Identify which cell holds the provided text, then report its [x, y] central coordinate. 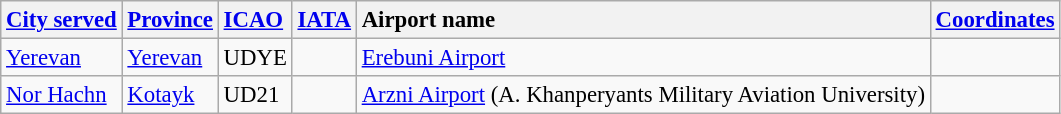
Nor Hachn [62, 95]
Coordinates [995, 20]
UD21 [255, 95]
Kotayk [170, 95]
UDYE [255, 58]
City served [62, 20]
Province [170, 20]
ICAO [255, 20]
Airport name [643, 20]
Arzni Airport (A. Khanperyants Military Aviation University) [643, 95]
Erebuni Airport [643, 58]
IATA [324, 20]
